Capture the cell that displays the provided text and extract its (X, Y) central coordinate. 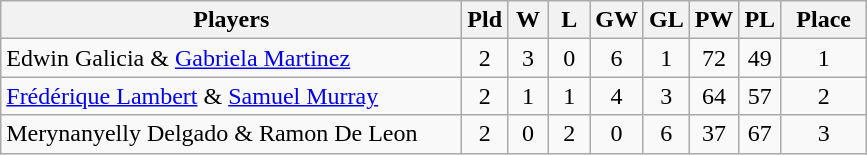
37 (714, 134)
GL (666, 20)
Pld (485, 20)
PL (760, 20)
PW (714, 20)
Edwin Galicia & Gabriela Martinez (232, 58)
64 (714, 96)
72 (714, 58)
Merynanyelly Delgado & Ramon De Leon (232, 134)
Place (824, 20)
49 (760, 58)
Frédérique Lambert & Samuel Murray (232, 96)
4 (617, 96)
Players (232, 20)
L (570, 20)
67 (760, 134)
57 (760, 96)
GW (617, 20)
W (528, 20)
